Find where the given text appears and provide that cell's center as (x, y) coordinate. 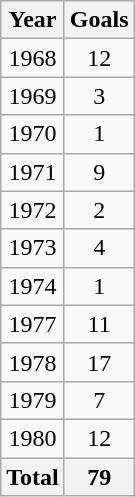
1977 (33, 324)
17 (99, 362)
11 (99, 324)
Total (33, 477)
1968 (33, 58)
Goals (99, 20)
7 (99, 400)
1979 (33, 400)
9 (99, 172)
2 (99, 210)
1974 (33, 286)
4 (99, 248)
1970 (33, 134)
1978 (33, 362)
1972 (33, 210)
1969 (33, 96)
1971 (33, 172)
Year (33, 20)
1973 (33, 248)
3 (99, 96)
79 (99, 477)
1980 (33, 438)
